From the cell containing the given text, extract its center point as [X, Y] coordinate. 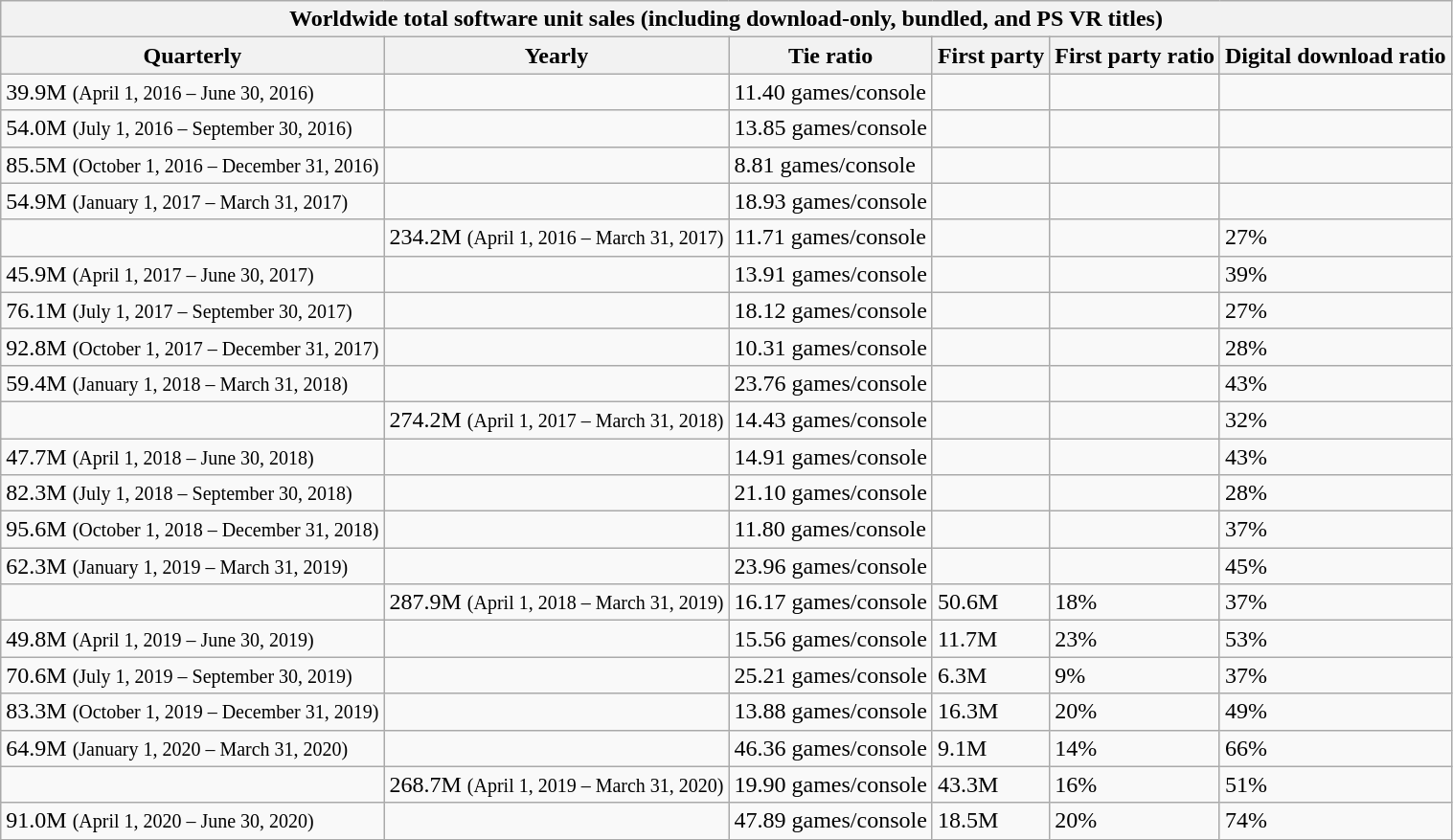
11.7M [990, 639]
Worldwide total software unit sales (including download-only, bundled, and PS VR titles) [726, 19]
13.88 games/console [830, 712]
46.36 games/console [830, 748]
18% [1135, 602]
45% [1335, 566]
47.89 games/console [830, 821]
14.91 games/console [830, 457]
23.76 games/console [830, 383]
39% [1335, 274]
43.3M [990, 784]
Digital download ratio [1335, 56]
74% [1335, 821]
Yearly [556, 56]
9.1M [990, 748]
64.9M (January 1, 2020 – March 31, 2020) [193, 748]
21.10 games/console [830, 493]
268.7M (April 1, 2019 – March 31, 2020) [556, 784]
54.0M (July 1, 2016 – September 30, 2016) [193, 128]
Quarterly [193, 56]
25.21 games/console [830, 675]
82.3M (July 1, 2018 – September 30, 2018) [193, 493]
10.31 games/console [830, 347]
11.80 games/console [830, 530]
39.9M (April 1, 2016 – June 30, 2016) [193, 92]
6.3M [990, 675]
First party ratio [1135, 56]
14% [1135, 748]
85.5M (October 1, 2016 – December 31, 2016) [193, 165]
66% [1335, 748]
70.6M (July 1, 2019 – September 30, 2019) [193, 675]
Tie ratio [830, 56]
53% [1335, 639]
16.3M [990, 712]
13.85 games/console [830, 128]
54.9M (January 1, 2017 – March 31, 2017) [193, 201]
18.12 games/console [830, 310]
234.2M (April 1, 2016 – March 31, 2017) [556, 238]
50.6M [990, 602]
First party [990, 56]
92.8M (October 1, 2017 – December 31, 2017) [193, 347]
47.7M (April 1, 2018 – June 30, 2018) [193, 457]
76.1M (July 1, 2017 – September 30, 2017) [193, 310]
59.4M (January 1, 2018 – March 31, 2018) [193, 383]
11.40 games/console [830, 92]
14.43 games/console [830, 420]
49% [1335, 712]
11.71 games/console [830, 238]
16.17 games/console [830, 602]
8.81 games/console [830, 165]
23% [1135, 639]
19.90 games/console [830, 784]
274.2M (April 1, 2017 – March 31, 2018) [556, 420]
83.3M (October 1, 2019 – December 31, 2019) [193, 712]
95.6M (October 1, 2018 – December 31, 2018) [193, 530]
23.96 games/console [830, 566]
62.3M (January 1, 2019 – March 31, 2019) [193, 566]
45.9M (April 1, 2017 – June 30, 2017) [193, 274]
18.5M [990, 821]
91.0M (April 1, 2020 – June 30, 2020) [193, 821]
32% [1335, 420]
13.91 games/console [830, 274]
16% [1135, 784]
287.9M (April 1, 2018 – March 31, 2019) [556, 602]
9% [1135, 675]
51% [1335, 784]
49.8M (April 1, 2019 – June 30, 2019) [193, 639]
15.56 games/console [830, 639]
18.93 games/console [830, 201]
